Locate the cell with the specified text and output its [x, y] center coordinate. 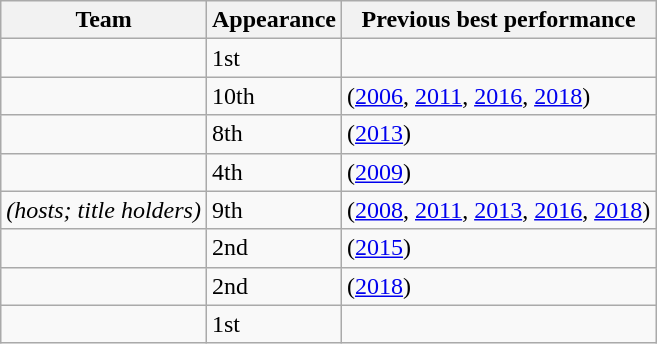
(hosts; title holders) [104, 210]
8th [274, 134]
(2015) [499, 248]
4th [274, 172]
9th [274, 210]
(2006, 2011, 2016, 2018) [499, 96]
(2009) [499, 172]
(2008, 2011, 2013, 2016, 2018) [499, 210]
Appearance [274, 20]
(2013) [499, 134]
Previous best performance [499, 20]
Team [104, 20]
10th [274, 96]
(2018) [499, 286]
